Extract the (x, y) coordinate from the center of the cell holding the provided text.  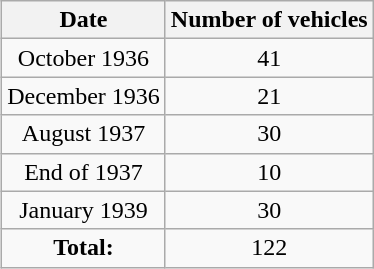
Total: (84, 248)
Date (84, 20)
Number of vehicles (269, 20)
41 (269, 58)
December 1936 (84, 96)
10 (269, 172)
21 (269, 96)
October 1936 (84, 58)
January 1939 (84, 210)
122 (269, 248)
End of 1937 (84, 172)
August 1937 (84, 134)
